Scan for the cell matching the given text and deliver its [x, y] coordinate at center. 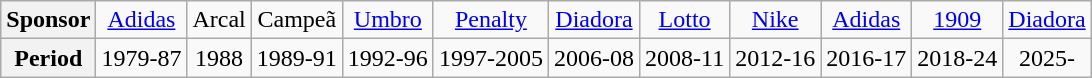
1909 [958, 20]
1992-96 [388, 58]
2012-16 [776, 58]
2025- [1047, 58]
Sponsor [48, 20]
Penalty [490, 20]
Nike [776, 20]
1997-2005 [490, 58]
2016-17 [866, 58]
Campeã [296, 20]
Lotto [684, 20]
1989-91 [296, 58]
2018-24 [958, 58]
1988 [219, 58]
1979-87 [142, 58]
2006-08 [594, 58]
Umbro [388, 20]
2008-11 [684, 58]
Arcal [219, 20]
Period [48, 58]
